Determine the (x, y) coordinate at the center of the cell enclosing the given text.  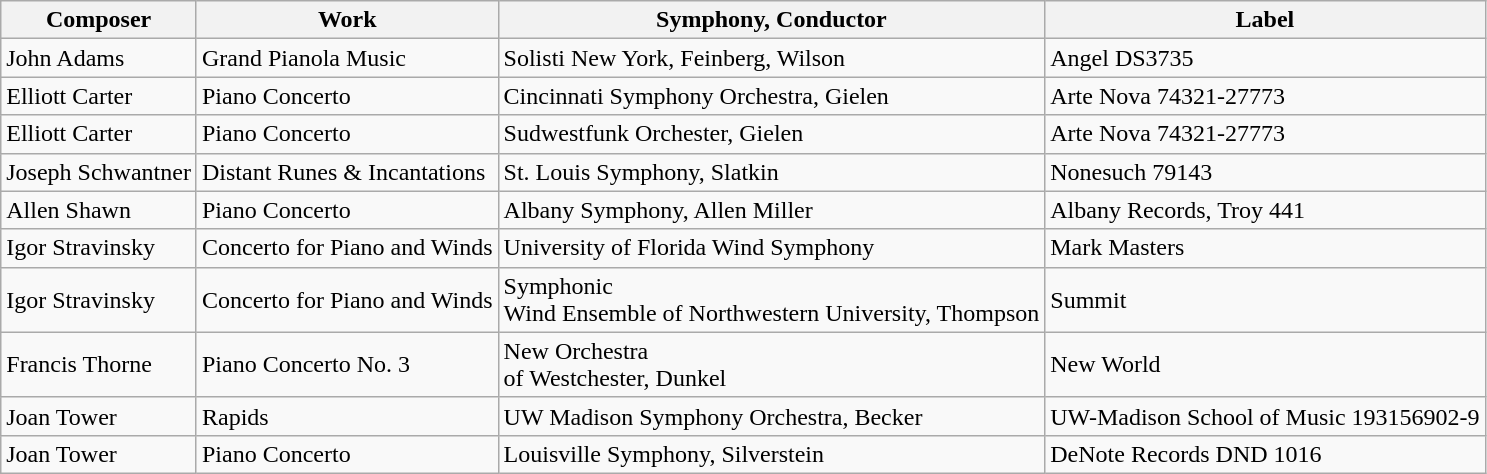
St. Louis Symphony, Slatkin (772, 172)
Cincinnati Symphony Orchestra, Gielen (772, 96)
Composer (99, 20)
Symphony, Conductor (772, 20)
Label (1265, 20)
Work (347, 20)
Rapids (347, 416)
Francis Thorne (99, 364)
Albany Records, Troy 441 (1265, 210)
Albany Symphony, Allen Miller (772, 210)
University of Florida Wind Symphony (772, 248)
Nonesuch 79143 (1265, 172)
SymphonicWind Ensemble of Northwestern University, Thompson (772, 300)
Angel DS3735 (1265, 58)
John Adams (99, 58)
Allen Shawn (99, 210)
Grand Pianola Music (347, 58)
Mark Masters (1265, 248)
Summit (1265, 300)
Louisville Symphony, Silverstein (772, 454)
Piano Concerto No. 3 (347, 364)
Sudwestfunk Orchester, Gielen (772, 134)
New World (1265, 364)
New Orchestraof Westchester, Dunkel (772, 364)
Joseph Schwantner (99, 172)
DeNote Records DND 1016 (1265, 454)
UW Madison Symphony Orchestra, Becker (772, 416)
Solisti New York, Feinberg, Wilson (772, 58)
UW-Madison School of Music 193156902-9 (1265, 416)
Distant Runes & Incantations (347, 172)
